Locate the cell with the specified text and output its [x, y] center coordinate. 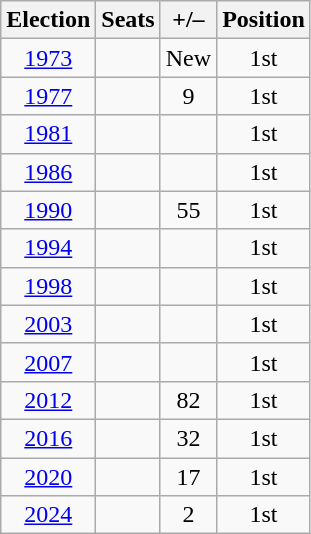
1977 [48, 96]
55 [188, 210]
Position [264, 20]
1998 [48, 286]
32 [188, 438]
2007 [48, 362]
Election [48, 20]
17 [188, 477]
2016 [48, 438]
1990 [48, 210]
2020 [48, 477]
2 [188, 515]
1986 [48, 172]
9 [188, 96]
+/– [188, 20]
1973 [48, 58]
2024 [48, 515]
1994 [48, 248]
New [188, 58]
2012 [48, 400]
1981 [48, 134]
Seats [128, 20]
82 [188, 400]
2003 [48, 324]
